Detect which cell encompasses the target text, then output its [x, y] center coordinate. 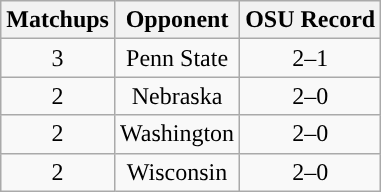
Penn State [176, 58]
Washington [176, 134]
Opponent [176, 20]
Nebraska [176, 96]
Wisconsin [176, 172]
Matchups [58, 20]
3 [58, 58]
OSU Record [310, 20]
2–1 [310, 58]
